Search for the cell housing the specified text and yield its [X, Y] center coordinate. 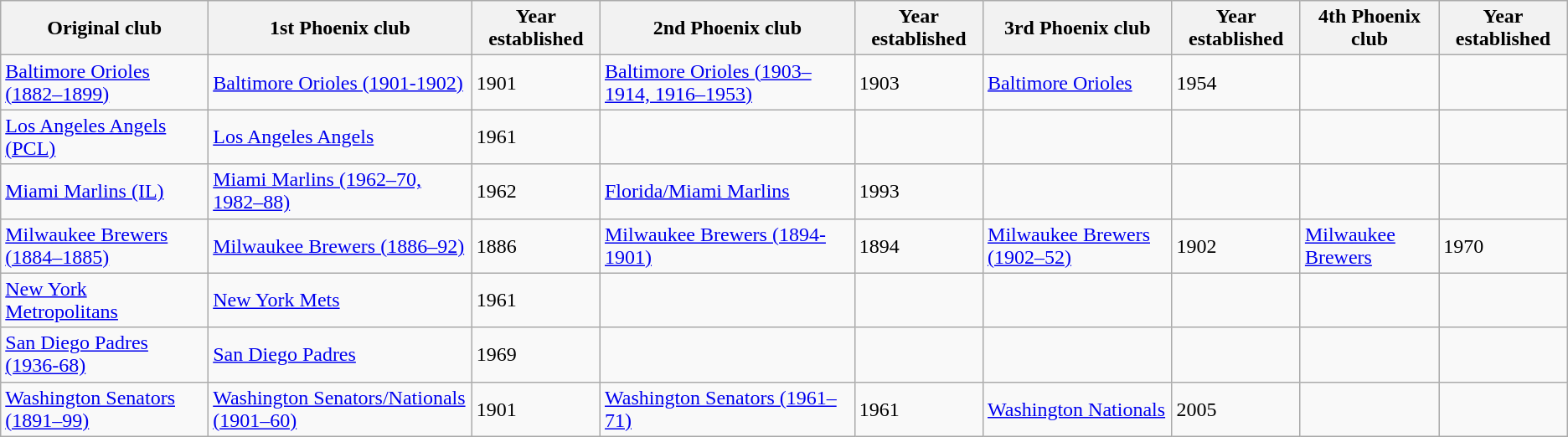
4th Phoenix club [1369, 28]
Milwaukee Brewers (1894-1901) [727, 246]
Milwaukee Brewers (1886–92) [340, 246]
1969 [536, 355]
1903 [918, 82]
Florida/Miami Marlins [727, 191]
Washington Senators (1961–71) [727, 409]
Los Angeles Angels [340, 137]
1886 [536, 246]
Miami Marlins (1962–70, 1982–88) [340, 191]
2005 [1236, 409]
Baltimore Orioles (1903–1914, 1916–1953) [727, 82]
Washington Senators (1891–99) [105, 409]
Los Angeles Angels (PCL) [105, 137]
Milwaukee Brewers (1884–1885) [105, 246]
Baltimore Orioles [1078, 82]
San Diego Padres [340, 355]
New York Mets [340, 300]
3rd Phoenix club [1078, 28]
1st Phoenix club [340, 28]
Washington Nationals [1078, 409]
Baltimore Orioles (1901-1902) [340, 82]
Original club [105, 28]
1970 [1503, 246]
1894 [918, 246]
San Diego Padres (1936-68) [105, 355]
Milwaukee Brewers [1369, 246]
Milwaukee Brewers (1902–52) [1078, 246]
Miami Marlins (IL) [105, 191]
1954 [1236, 82]
New York Metropolitans [105, 300]
Washington Senators/Nationals (1901–60) [340, 409]
1993 [918, 191]
1962 [536, 191]
1902 [1236, 246]
2nd Phoenix club [727, 28]
Baltimore Orioles (1882–1899) [105, 82]
